Pinpoint the cell where the given text exists, returning its (X, Y) midpoint coordinate. 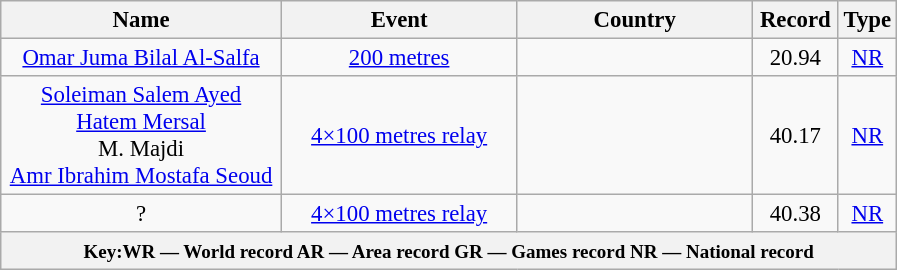
Key:WR — World record AR — Area record GR — Games record NR — National record (449, 251)
40.38 (796, 214)
Event (399, 20)
40.17 (796, 136)
Omar Juma Bilal Al-Salfa (142, 58)
Country (635, 20)
200 metres (399, 58)
? (142, 214)
Type (867, 20)
Name (142, 20)
Soleiman Salem AyedHatem MersalM. MajdiAmr Ibrahim Mostafa Seoud (142, 136)
Record (796, 20)
20.94 (796, 58)
